Output the (x, y) coordinate of the center of the cell containing the given text.  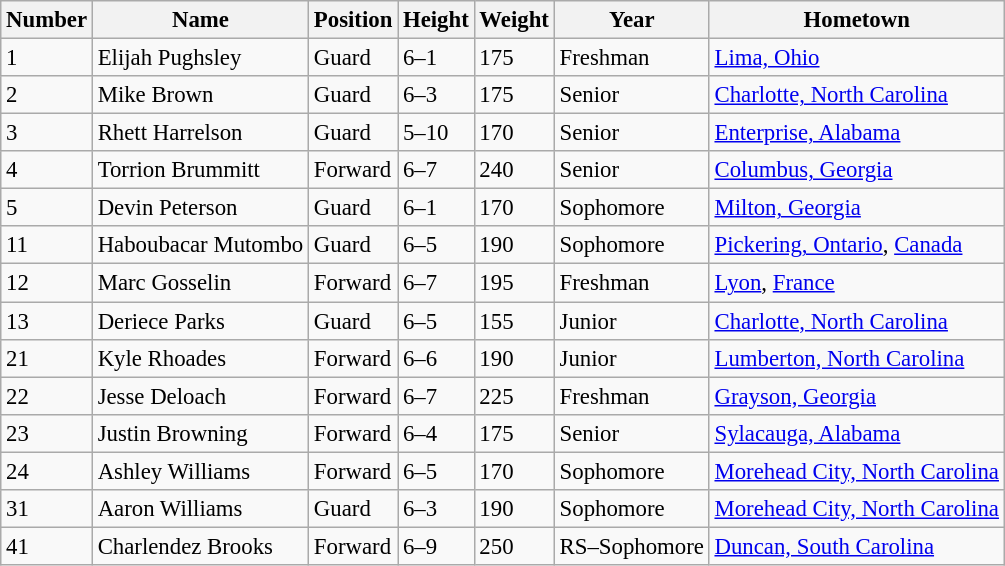
Aaron Williams (200, 509)
Ashley Williams (200, 471)
Torrion Brummitt (200, 170)
31 (47, 509)
22 (47, 396)
Haboubacar Mutombo (200, 245)
41 (47, 546)
Sylacauga, Alabama (856, 433)
Milton, Georgia (856, 208)
Deriece Parks (200, 321)
Rhett Harrelson (200, 133)
5 (47, 208)
195 (514, 283)
2 (47, 95)
250 (514, 546)
Hometown (856, 20)
Mike Brown (200, 95)
11 (47, 245)
Enterprise, Alabama (856, 133)
4 (47, 170)
23 (47, 433)
Lima, Ohio (856, 58)
Position (354, 20)
Year (632, 20)
240 (514, 170)
Grayson, Georgia (856, 396)
5–10 (436, 133)
6–9 (436, 546)
225 (514, 396)
RS–Sophomore (632, 546)
Number (47, 20)
Lyon, France (856, 283)
Elijah Pughsley (200, 58)
Pickering, Ontario, Canada (856, 245)
6–4 (436, 433)
21 (47, 358)
13 (47, 321)
Name (200, 20)
3 (47, 133)
Jesse Deloach (200, 396)
6–6 (436, 358)
Charlendez Brooks (200, 546)
Height (436, 20)
155 (514, 321)
24 (47, 471)
Kyle Rhoades (200, 358)
Justin Browning (200, 433)
Devin Peterson (200, 208)
Columbus, Georgia (856, 170)
1 (47, 58)
12 (47, 283)
Duncan, South Carolina (856, 546)
Marc Gosselin (200, 283)
Weight (514, 20)
Lumberton, North Carolina (856, 358)
